Locate the cell with the specified text and output its [x, y] center coordinate. 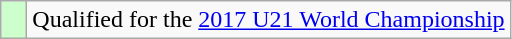
Qualified for the 2017 U21 World Championship [268, 20]
